Capture the cell that displays the provided text and extract its [X, Y] central coordinate. 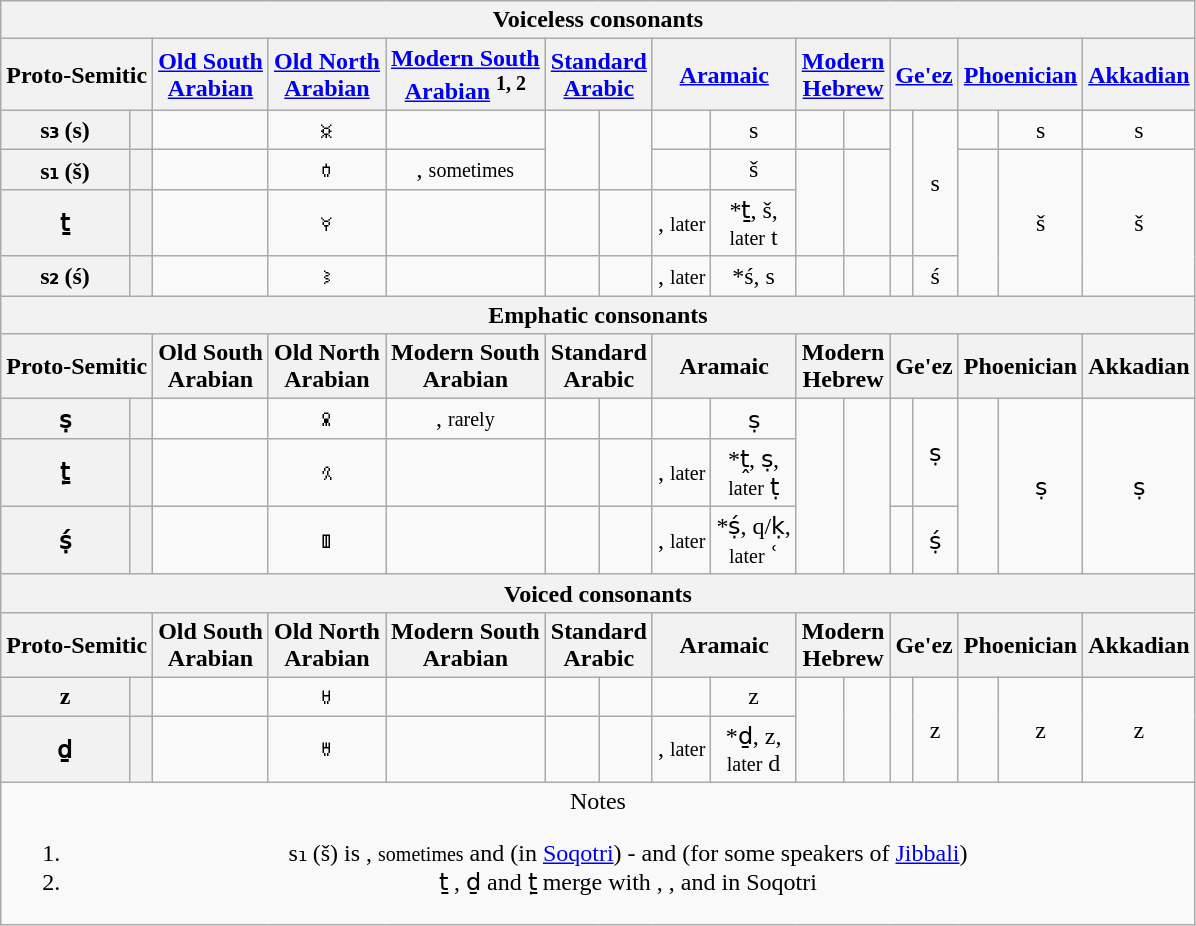
𐪜 [326, 472]
𐪙 [326, 750]
𐪏 [326, 130]
Emphatic consonants [598, 315]
ḏ [65, 750]
*ṯ, š,later t [754, 222]
𐪘 [326, 697]
ṯ [65, 222]
ś [935, 276]
𐪊 [326, 170]
𐪎 [326, 419]
ṯ̣ [65, 472]
*ṱ, ṣ,later ṭ [754, 472]
𐪓 [326, 540]
s₃ (s) [65, 130]
Voiced consonants [598, 593]
Voiceless consonants [598, 20]
𐪛 [326, 222]
*ṣ́, q/ḳ,later ʿ [754, 540]
Notess₁ (š) is , sometimes and (in Soqotri) - and (for some speakers of Jibbali)ṯ , ḏ and ṯ̣ merge with , , and in Soqotri [598, 854]
Modern SouthArabian 1, 2 [466, 75]
𐪆 [326, 276]
s₂ (ś) [65, 276]
, rarely [466, 419]
*ś, s [754, 276]
*ḏ, z,later d [754, 750]
s₁ (š) [65, 170]
, sometimes [466, 170]
